Locate the cell with the specified text and output its (X, Y) center coordinate. 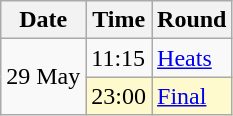
Time (119, 20)
11:15 (119, 58)
Round (192, 20)
23:00 (119, 96)
29 May (44, 77)
Final (192, 96)
Date (44, 20)
Heats (192, 58)
